Output the [x, y] coordinate of the center of the cell containing the given text.  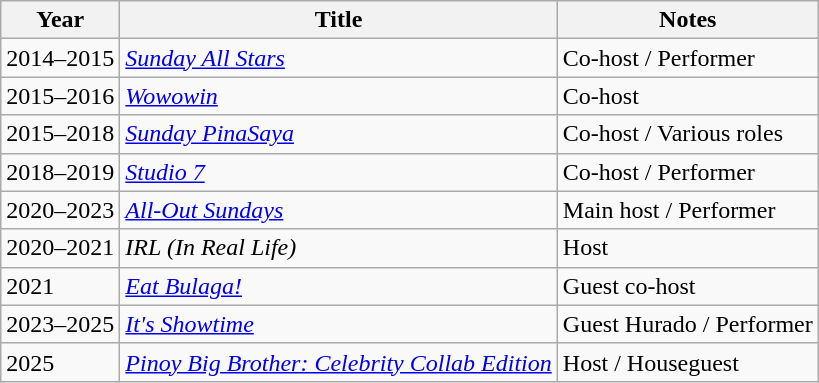
Notes [688, 20]
IRL (In Real Life) [338, 248]
Host / Houseguest [688, 362]
Studio 7 [338, 172]
Co-host / Various roles [688, 134]
Title [338, 20]
Guest Hurado / Performer [688, 324]
Host [688, 248]
Sunday All Stars [338, 58]
2014–2015 [60, 58]
Wowowin [338, 96]
All-Out Sundays [338, 210]
Main host / Performer [688, 210]
2015–2016 [60, 96]
Co-host [688, 96]
2023–2025 [60, 324]
Pinoy Big Brother: Celebrity Collab Edition [338, 362]
2025 [60, 362]
Sunday PinaSaya [338, 134]
2018–2019 [60, 172]
It's Showtime [338, 324]
2020–2023 [60, 210]
2021 [60, 286]
2020–2021 [60, 248]
Eat Bulaga! [338, 286]
2015–2018 [60, 134]
Year [60, 20]
Guest co-host [688, 286]
